Provide the [X, Y] coordinate of the cell's center where the given text is located.  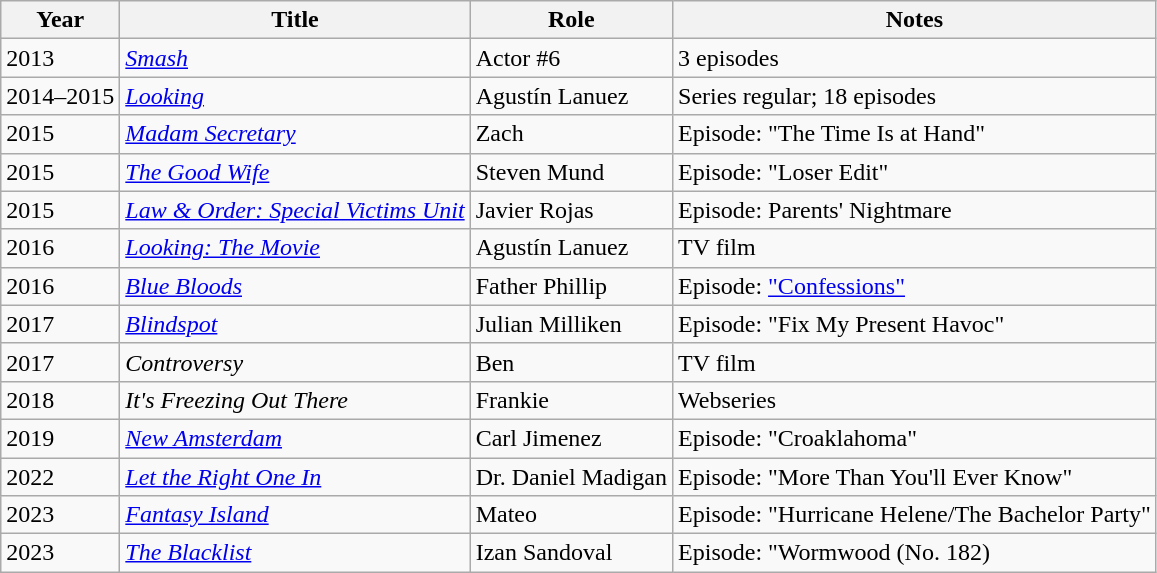
2014–2015 [60, 96]
Blue Bloods [295, 286]
2019 [60, 438]
Zach [571, 134]
Javier Rojas [571, 210]
Actor #6 [571, 58]
Izan Sandoval [571, 553]
Frankie [571, 400]
Episode: "Fix My Present Havoc" [915, 324]
New Amsterdam [295, 438]
Blindspot [295, 324]
Title [295, 20]
Julian Milliken [571, 324]
3 episodes [915, 58]
The Good Wife [295, 172]
Father Phillip [571, 286]
Year [60, 20]
Episode: Parents' Nightmare [915, 210]
Dr. Daniel Madigan [571, 477]
Steven Mund [571, 172]
2013 [60, 58]
Series regular; 18 episodes [915, 96]
Madam Secretary [295, 134]
Episode: "Loser Edit" [915, 172]
Episode: "Hurricane Helene/The Bachelor Party" [915, 515]
Webseries [915, 400]
Ben [571, 362]
2018 [60, 400]
Episode: "Croaklahoma" [915, 438]
Episode: "Confessions" [915, 286]
Episode: "More Than You'll Ever Know" [915, 477]
Smash [295, 58]
Let the Right One In [295, 477]
Episode: "Wormwood (No. 182) [915, 553]
Looking: The Movie [295, 248]
Notes [915, 20]
Law & Order: Special Victims Unit [295, 210]
Episode: "The Time Is at Hand" [915, 134]
Looking [295, 96]
Role [571, 20]
It's Freezing Out There [295, 400]
Mateo [571, 515]
Controversy [295, 362]
The Blacklist [295, 553]
Carl Jimenez [571, 438]
Fantasy Island [295, 515]
2022 [60, 477]
